Identify which cell holds the provided text, then report its [X, Y] central coordinate. 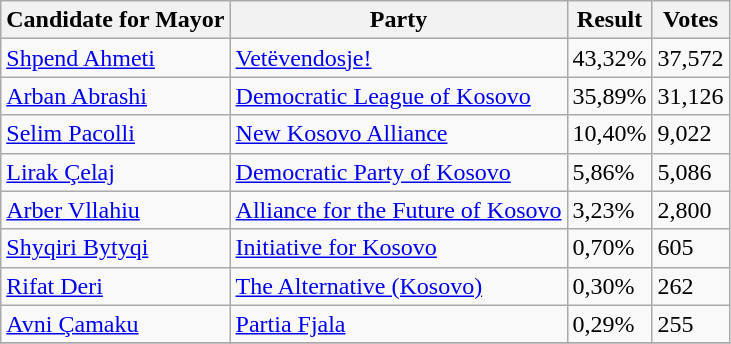
Selim Pacolli [116, 134]
0,30% [610, 286]
Shyqiri Bytyqi [116, 248]
9,022 [690, 134]
605 [690, 248]
37,572 [690, 58]
Arber Vllahiu [116, 210]
Votes [690, 20]
0,70% [610, 248]
0,29% [610, 324]
Lirak Çelaj [116, 172]
Alliance for the Future of Kosovo [398, 210]
Partia Fjala [398, 324]
Avni Çamaku [116, 324]
Candidate for Mayor [116, 20]
5,86% [610, 172]
Arban Abrashi [116, 96]
Result [610, 20]
Shpend Ahmeti [116, 58]
35,89% [610, 96]
Rifat Deri [116, 286]
Initiative for Kosovo [398, 248]
43,32% [610, 58]
New Kosovo Alliance [398, 134]
5,086 [690, 172]
Vetëvendosje! [398, 58]
3,23% [610, 210]
31,126 [690, 96]
Democratic Party of Kosovo [398, 172]
262 [690, 286]
10,40% [610, 134]
2,800 [690, 210]
255 [690, 324]
The Alternative (Kosovo) [398, 286]
Democratic League of Kosovo [398, 96]
Party [398, 20]
